Detect which cell encompasses the target text, then output its [x, y] center coordinate. 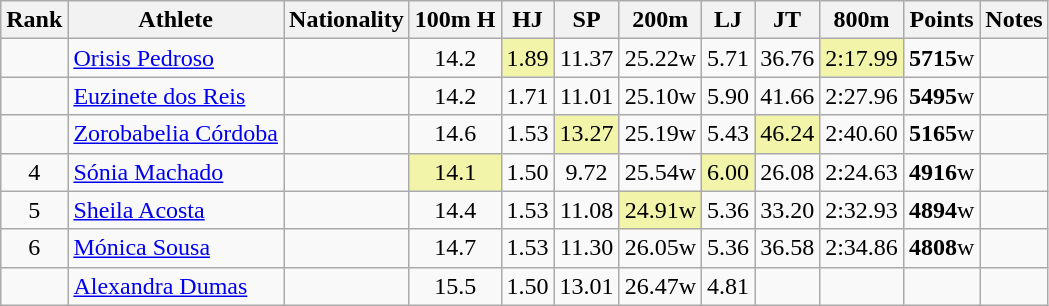
2:24.63 [862, 172]
41.66 [788, 96]
26.05w [660, 248]
5495w [941, 96]
5.71 [728, 58]
800m [862, 20]
5715w [941, 58]
11.37 [586, 58]
Alexandra Dumas [176, 286]
25.19w [660, 134]
14.1 [455, 172]
5165w [941, 134]
25.22w [660, 58]
15.5 [455, 286]
9.72 [586, 172]
11.08 [586, 210]
25.10w [660, 96]
14.7 [455, 248]
36.58 [788, 248]
LJ [728, 20]
24.91w [660, 210]
Rank [34, 20]
Mónica Sousa [176, 248]
2:17.99 [862, 58]
HJ [528, 20]
13.27 [586, 134]
14.4 [455, 210]
4.81 [728, 286]
100m H [455, 20]
4916w [941, 172]
Nationality [347, 20]
2:34.86 [862, 248]
36.76 [788, 58]
SP [586, 20]
Points [941, 20]
33.20 [788, 210]
6.00 [728, 172]
26.08 [788, 172]
Athlete [176, 20]
14.6 [455, 134]
5.90 [728, 96]
5 [34, 210]
11.01 [586, 96]
2:27.96 [862, 96]
26.47w [660, 286]
Sónia Machado [176, 172]
6 [34, 248]
4 [34, 172]
11.30 [586, 248]
2:32.93 [862, 210]
JT [788, 20]
Euzinete dos Reis [176, 96]
13.01 [586, 286]
5.43 [728, 134]
4894w [941, 210]
25.54w [660, 172]
4808w [941, 248]
200m [660, 20]
Zorobabelia Córdoba [176, 134]
2:40.60 [862, 134]
1.71 [528, 96]
Notes [1014, 20]
Orisis Pedroso [176, 58]
1.89 [528, 58]
Sheila Acosta [176, 210]
46.24 [788, 134]
